Find where the given text appears and provide that cell's center as [x, y] coordinate. 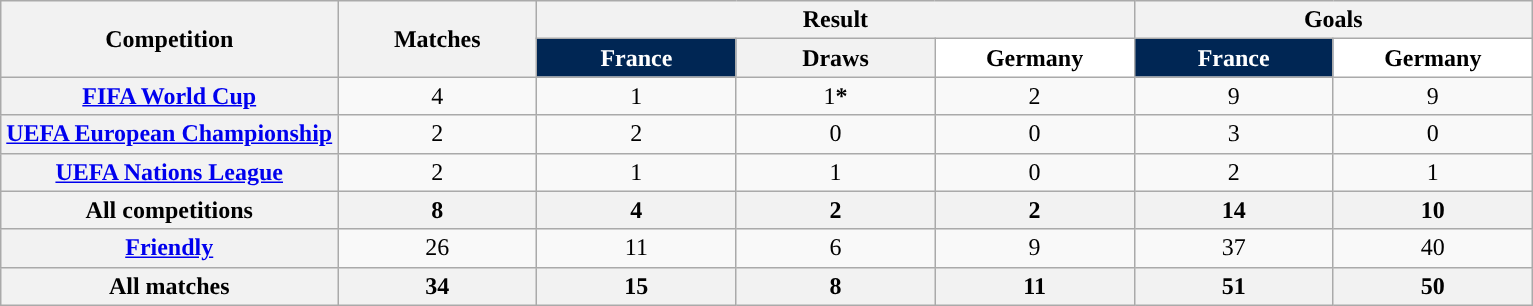
Matches [438, 39]
14 [1234, 210]
Draws [836, 58]
Goals [1333, 20]
Friendly [170, 248]
37 [1234, 248]
15 [636, 286]
26 [438, 248]
34 [438, 286]
UEFA Nations League [170, 172]
40 [1432, 248]
10 [1432, 210]
6 [836, 248]
Competition [170, 39]
51 [1234, 286]
3 [1234, 134]
1* [836, 96]
All matches [170, 286]
All competitions [170, 210]
UEFA European Championship [170, 134]
FIFA World Cup [170, 96]
50 [1432, 286]
Result [836, 20]
